Scan for the cell matching the given text and deliver its [X, Y] coordinate at center. 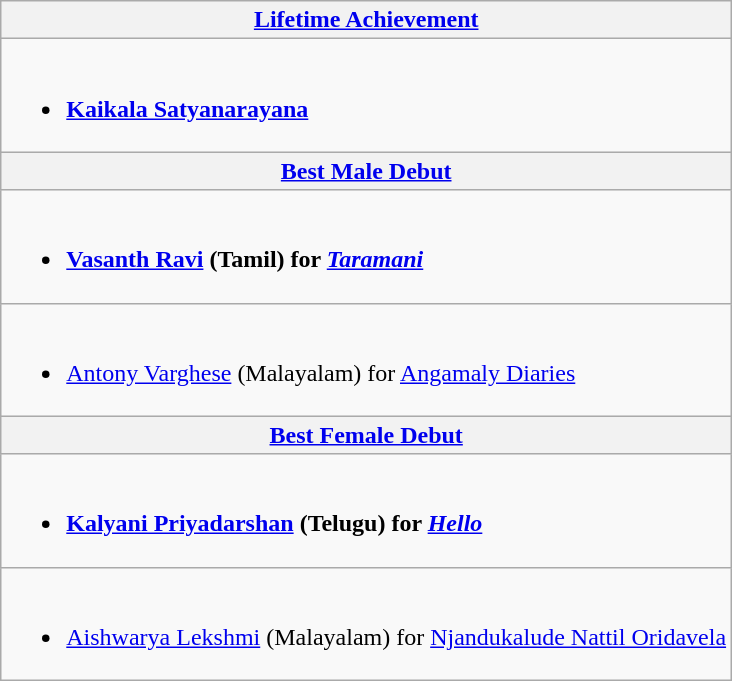
Vasanth Ravi (Tamil) for Taramani [366, 246]
Lifetime Achievement [366, 20]
Kaikala Satyanarayana [366, 96]
Best Female Debut [366, 435]
Best Male Debut [366, 171]
Antony Varghese (Malayalam) for Angamaly Diaries [366, 360]
Kalyani Priyadarshan (Telugu) for Hello [366, 510]
Aishwarya Lekshmi (Malayalam) for Njandukalude Nattil Oridavela [366, 624]
